Output the (x, y) coordinate of the center of the cell containing the given text.  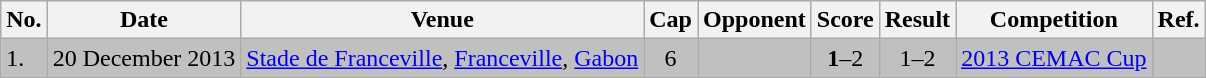
2013 CEMAC Cup (1054, 58)
6 (671, 58)
Cap (671, 20)
Stade de Franceville, Franceville, Gabon (442, 58)
Competition (1054, 20)
Result (917, 20)
1. (24, 58)
Score (845, 20)
20 December 2013 (144, 58)
Ref. (1178, 20)
Date (144, 20)
No. (24, 20)
Venue (442, 20)
Opponent (755, 20)
